Identify which cell holds the provided text, then report its [X, Y] central coordinate. 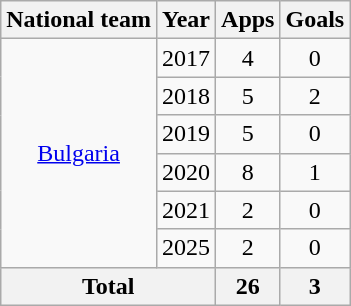
26 [248, 286]
2020 [186, 172]
Year [186, 20]
2021 [186, 210]
National team [79, 20]
3 [315, 286]
1 [315, 172]
Goals [315, 20]
2019 [186, 134]
8 [248, 172]
Bulgaria [79, 153]
Total [108, 286]
2017 [186, 58]
Apps [248, 20]
2018 [186, 96]
4 [248, 58]
2025 [186, 248]
